Output the (x, y) coordinate of the center of the cell containing the given text.  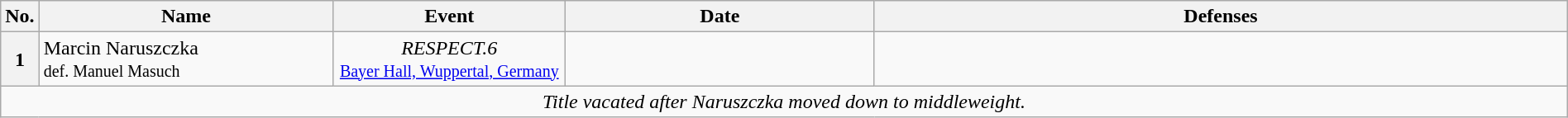
Title vacated after Naruszczka moved down to middleweight. (784, 101)
1 (20, 59)
Event (450, 17)
Marcin Naruszczkadef. Manuel Masuch (186, 59)
Name (186, 17)
No. (20, 17)
Defenses (1221, 17)
Date (719, 17)
RESPECT.6Bayer Hall, Wuppertal, Germany (450, 59)
